Pinpoint the cell where the given text exists, returning its [x, y] midpoint coordinate. 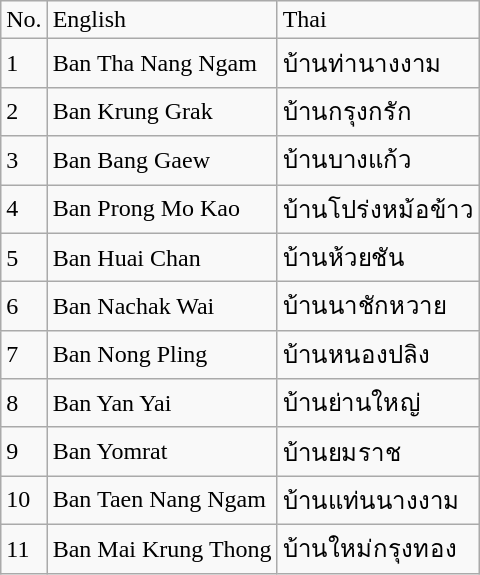
English [162, 20]
บ้านห้วยชัน [378, 258]
10 [24, 500]
1 [24, 64]
บ้านแท่นนางงาม [378, 500]
Ban Yomrat [162, 452]
2 [24, 112]
No. [24, 20]
3 [24, 160]
Ban Bang Gaew [162, 160]
บ้านนาชักหวาย [378, 306]
7 [24, 354]
Ban Mai Krung Thong [162, 548]
Ban Tha Nang Ngam [162, 64]
บ้านใหม่กรุงทอง [378, 548]
บ้านโปร่งหม้อข้าว [378, 208]
บ้านย่านใหญ่ [378, 404]
6 [24, 306]
Ban Krung Grak [162, 112]
8 [24, 404]
บ้านท่านางงาม [378, 64]
บ้านยมราช [378, 452]
Ban Prong Mo Kao [162, 208]
Ban Yan Yai [162, 404]
Ban Huai Chan [162, 258]
บ้านบางแก้ว [378, 160]
บ้านกรุงกรัก [378, 112]
บ้านหนองปลิง [378, 354]
11 [24, 548]
5 [24, 258]
Ban Nong Pling [162, 354]
9 [24, 452]
Ban Taen Nang Ngam [162, 500]
4 [24, 208]
Ban Nachak Wai [162, 306]
Thai [378, 20]
